Return [X, Y] of the center of cell containing provided text 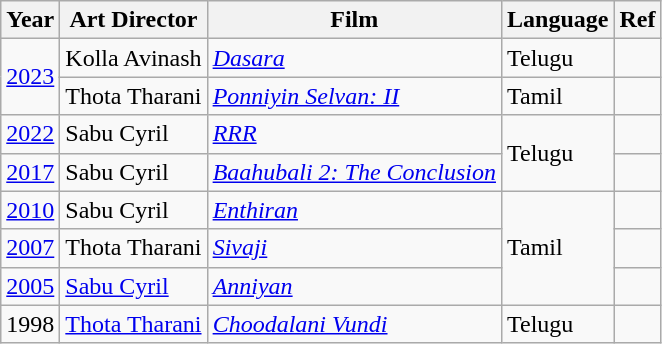
2010 [30, 210]
2005 [30, 286]
Baahubali 2: The Conclusion [354, 172]
Enthiran [354, 210]
Film [354, 20]
2007 [30, 248]
Anniyan [354, 286]
Dasara [354, 58]
Ponniyin Selvan: II [354, 96]
Kolla Avinash [134, 58]
Choodalani Vundi [354, 324]
Year [30, 20]
Art Director [134, 20]
RRR [354, 134]
2023 [30, 77]
Sivaji [354, 248]
2022 [30, 134]
2017 [30, 172]
Ref [638, 20]
1998 [30, 324]
Language [557, 20]
